Detect which cell encompasses the target text, then output its (X, Y) center coordinate. 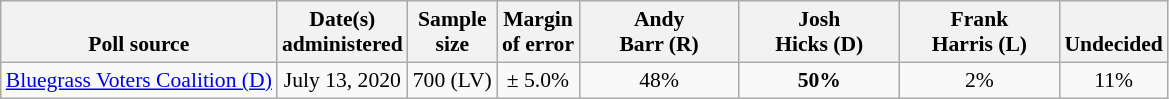
48% (659, 80)
700 (LV) (452, 80)
FrankHarris (L) (979, 32)
JoshHicks (D) (819, 32)
50% (819, 80)
Samplesize (452, 32)
Poll source (139, 32)
2% (979, 80)
Bluegrass Voters Coalition (D) (139, 80)
± 5.0% (538, 80)
Marginof error (538, 32)
July 13, 2020 (342, 80)
AndyBarr (R) (659, 32)
Date(s)administered (342, 32)
11% (1113, 80)
Undecided (1113, 32)
